Find where the given text appears and provide that cell's center as (x, y) coordinate. 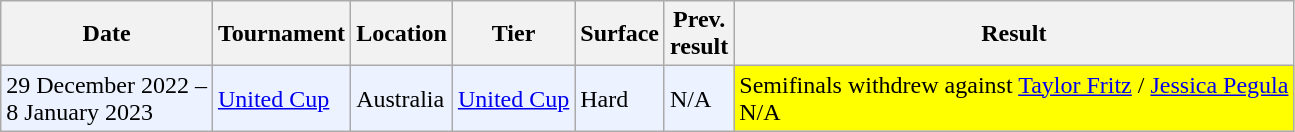
Prev.result (698, 34)
Tournament (281, 34)
Date (107, 34)
Location (402, 34)
Semifinals withdrew against Taylor Fritz / Jessica PegulaN/A (1014, 98)
N/A (698, 98)
Hard (620, 98)
Australia (402, 98)
Surface (620, 34)
Result (1014, 34)
29 December 2022 –8 January 2023 (107, 98)
Tier (513, 34)
